Capture the cell that displays the provided text and extract its [x, y] central coordinate. 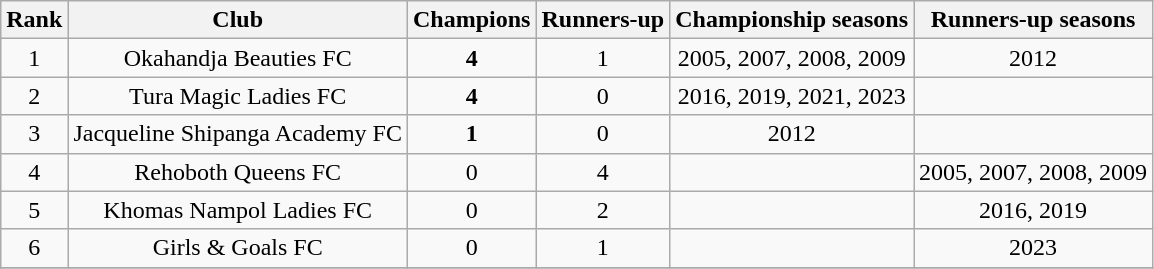
Jacqueline Shipanga Academy FC [238, 134]
Rehoboth Queens FC [238, 172]
Okahandja Beauties FC [238, 58]
2023 [1034, 248]
6 [34, 248]
2016, 2019, 2021, 2023 [792, 96]
Tura Magic Ladies FC [238, 96]
Championship seasons [792, 20]
Girls & Goals FC [238, 248]
Runners-up seasons [1034, 20]
Khomas Nampol Ladies FC [238, 210]
2016, 2019 [1034, 210]
Runners-up [603, 20]
Rank [34, 20]
3 [34, 134]
Champions [472, 20]
Club [238, 20]
5 [34, 210]
